Return the (X, Y) coordinate for the center point of the cell that contains the specified text.  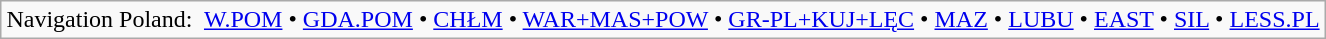
Navigation Poland: W.POM • GDA.POM • CHŁM • WAR+MAS+POW • GR-PL+KUJ+LĘC • MAZ • LUBU • EAST • SIL • LESS.PL (663, 20)
